Output the (X, Y) coordinate of the center of the cell containing the given text.  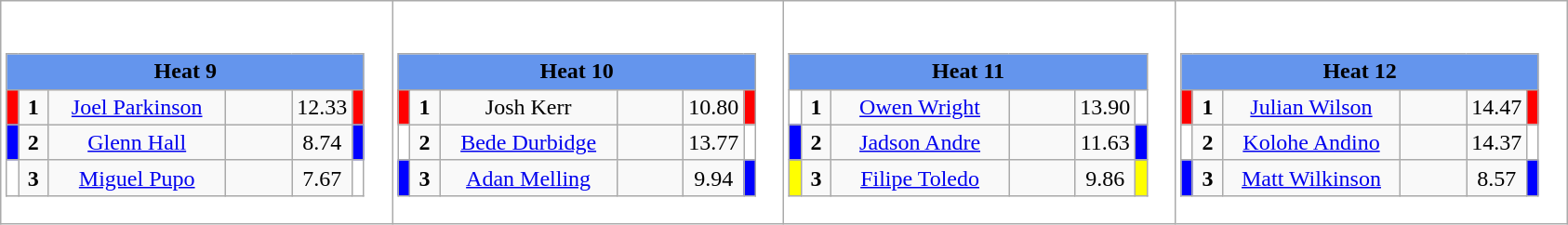
Heat 12 1 Julian Wilson 14.47 2 Kolohe Andino 14.37 3 Matt Wilkinson 8.57 (1371, 112)
Heat 12 (1360, 72)
Glenn Hall (138, 142)
12.33 (322, 107)
Julian Wilson (1311, 107)
9.94 (714, 178)
Matt Wilkinson (1311, 178)
Heat 11 (968, 72)
9.86 (1105, 178)
Bede Durbidge (528, 142)
14.37 (1497, 142)
Adan Melling (528, 178)
Kolohe Andino (1311, 142)
Heat 9 (185, 72)
13.77 (714, 142)
Jadson Andre (921, 142)
Heat 10 (577, 72)
8.57 (1497, 178)
Miguel Pupo (138, 178)
10.80 (714, 107)
11.63 (1105, 142)
13.90 (1105, 107)
Filipe Toledo (921, 178)
Josh Kerr (528, 107)
14.47 (1497, 107)
8.74 (322, 142)
Owen Wright (921, 107)
Heat 11 1 Owen Wright 13.90 2 Jadson Andre 11.63 3 Filipe Toledo 9.86 (980, 112)
Heat 10 1 Josh Kerr 10.80 2 Bede Durbidge 13.77 3 Adan Melling 9.94 (588, 112)
Heat 9 1 Joel Parkinson 12.33 2 Glenn Hall 8.74 3 Miguel Pupo 7.67 (197, 112)
7.67 (322, 178)
Joel Parkinson (138, 107)
